Extract the (x, y) coordinate from the center of the cell holding the provided text.  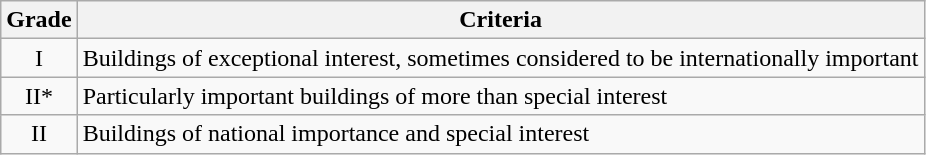
Grade (39, 20)
II (39, 134)
Buildings of exceptional interest, sometimes considered to be internationally important (500, 58)
Buildings of national importance and special interest (500, 134)
I (39, 58)
Particularly important buildings of more than special interest (500, 96)
II* (39, 96)
Criteria (500, 20)
